Output the (X, Y) coordinate of the center of the cell containing the given text.  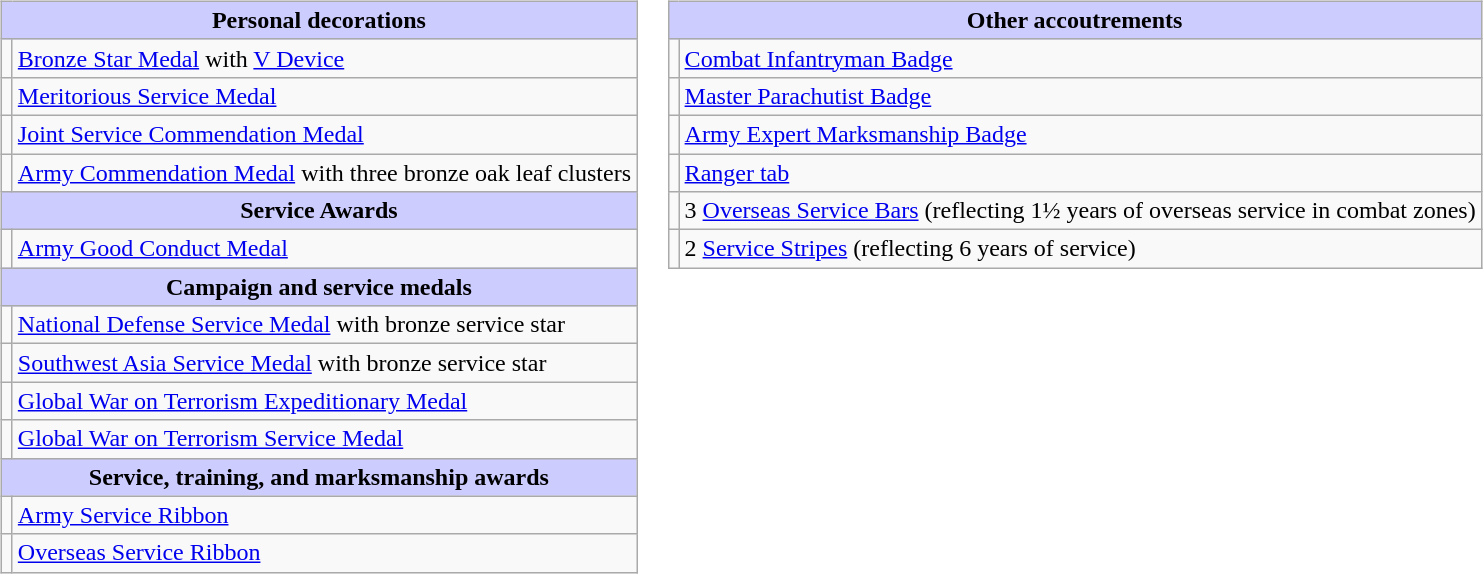
Personal decorations (318, 20)
Bronze Star Medal with V Device (324, 58)
Army Commendation Medal with three bronze oak leaf clusters (324, 173)
Army Expert Marksmanship Badge (1080, 134)
Service Awards (318, 211)
2 Service Stripes (reflecting 6 years of service) (1080, 249)
Master Parachutist Badge (1080, 96)
3 Overseas Service Bars (reflecting 1½ years of overseas service in combat zones) (1080, 211)
Joint Service Commendation Medal (324, 134)
Combat Infantryman Badge (1080, 58)
Meritorious Service Medal (324, 96)
Global War on Terrorism Service Medal (324, 439)
Campaign and service medals (318, 287)
Army Good Conduct Medal (324, 249)
Ranger tab (1080, 173)
Global War on Terrorism Expeditionary Medal (324, 401)
National Defense Service Medal with bronze service star (324, 325)
Other accoutrements (1074, 20)
Overseas Service Ribbon (324, 553)
Service, training, and marksmanship awards (318, 477)
Army Service Ribbon (324, 515)
Southwest Asia Service Medal with bronze service star (324, 363)
